Determine the (x, y) coordinate at the center of the cell enclosing the given text.  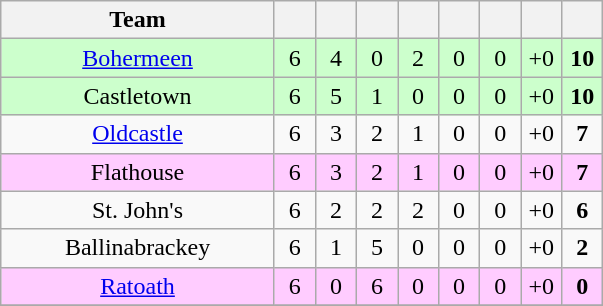
Team (138, 20)
St. John's (138, 210)
Bohermeen (138, 58)
Ratoath (138, 286)
Castletown (138, 96)
Oldcastle (138, 134)
Ballinabrackey (138, 248)
Flathouse (138, 172)
4 (336, 58)
